From the cell containing the given text, extract its center point as (x, y) coordinate. 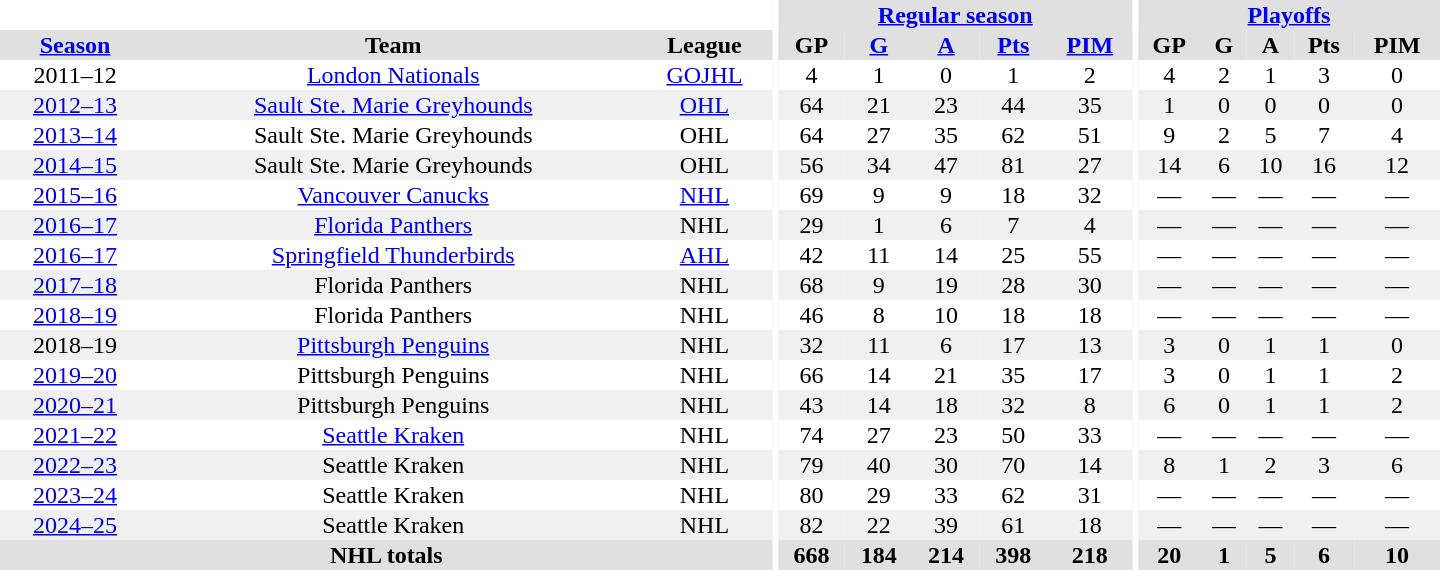
2020–21 (75, 405)
28 (1014, 285)
80 (812, 495)
16 (1324, 165)
25 (1014, 255)
NHL totals (386, 555)
GOJHL (704, 75)
43 (812, 405)
Season (75, 45)
46 (812, 315)
398 (1014, 555)
55 (1090, 255)
40 (878, 465)
81 (1014, 165)
2012–13 (75, 105)
31 (1090, 495)
50 (1014, 435)
2021–22 (75, 435)
184 (878, 555)
19 (946, 285)
2011–12 (75, 75)
66 (812, 375)
Team (393, 45)
69 (812, 195)
13 (1090, 345)
56 (812, 165)
218 (1090, 555)
2024–25 (75, 525)
2023–24 (75, 495)
20 (1170, 555)
214 (946, 555)
74 (812, 435)
82 (812, 525)
2017–18 (75, 285)
668 (812, 555)
70 (1014, 465)
2014–15 (75, 165)
2013–14 (75, 135)
34 (878, 165)
Regular season (956, 15)
Springfield Thunderbirds (393, 255)
79 (812, 465)
44 (1014, 105)
42 (812, 255)
2019–20 (75, 375)
61 (1014, 525)
Vancouver Canucks (393, 195)
12 (1397, 165)
London Nationals (393, 75)
AHL (704, 255)
22 (878, 525)
Playoffs (1289, 15)
47 (946, 165)
51 (1090, 135)
League (704, 45)
2015–16 (75, 195)
68 (812, 285)
2022–23 (75, 465)
39 (946, 525)
